Identify which cell holds the provided text, then report its (x, y) central coordinate. 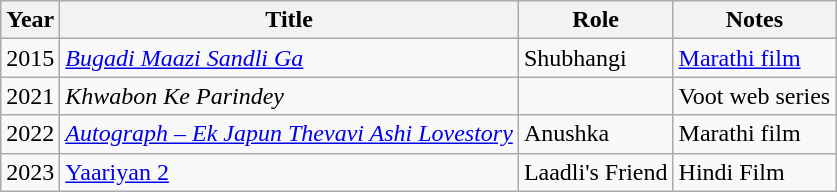
Yaariyan 2 (290, 172)
2021 (30, 96)
2015 (30, 58)
Bugadi Maazi Sandli Ga (290, 58)
Notes (754, 20)
Autograph – Ek Japun Thevavi Ashi Lovestory (290, 134)
2022 (30, 134)
Khwabon Ke Parindey (290, 96)
Laadli's Friend (596, 172)
Hindi Film (754, 172)
Voot web series (754, 96)
Year (30, 20)
Anushka (596, 134)
2023 (30, 172)
Role (596, 20)
Shubhangi (596, 58)
Title (290, 20)
